From the cell containing the given text, extract its center point as (x, y) coordinate. 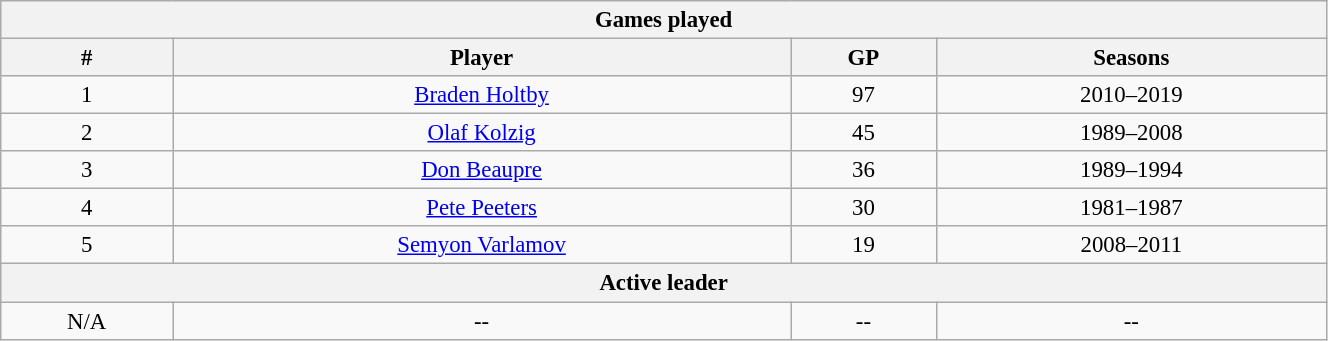
30 (864, 208)
4 (87, 208)
1981–1987 (1131, 208)
Braden Holtby (482, 95)
Active leader (664, 283)
Olaf Kolzig (482, 133)
45 (864, 133)
# (87, 58)
2 (87, 133)
Semyon Varlamov (482, 245)
3 (87, 170)
Games played (664, 20)
N/A (87, 321)
1989–1994 (1131, 170)
5 (87, 245)
2010–2019 (1131, 95)
36 (864, 170)
97 (864, 95)
Pete Peeters (482, 208)
1 (87, 95)
Don Beaupre (482, 170)
Seasons (1131, 58)
19 (864, 245)
Player (482, 58)
2008–2011 (1131, 245)
1989–2008 (1131, 133)
GP (864, 58)
